Return the (x, y) coordinate for the center point of the cell that contains the specified text.  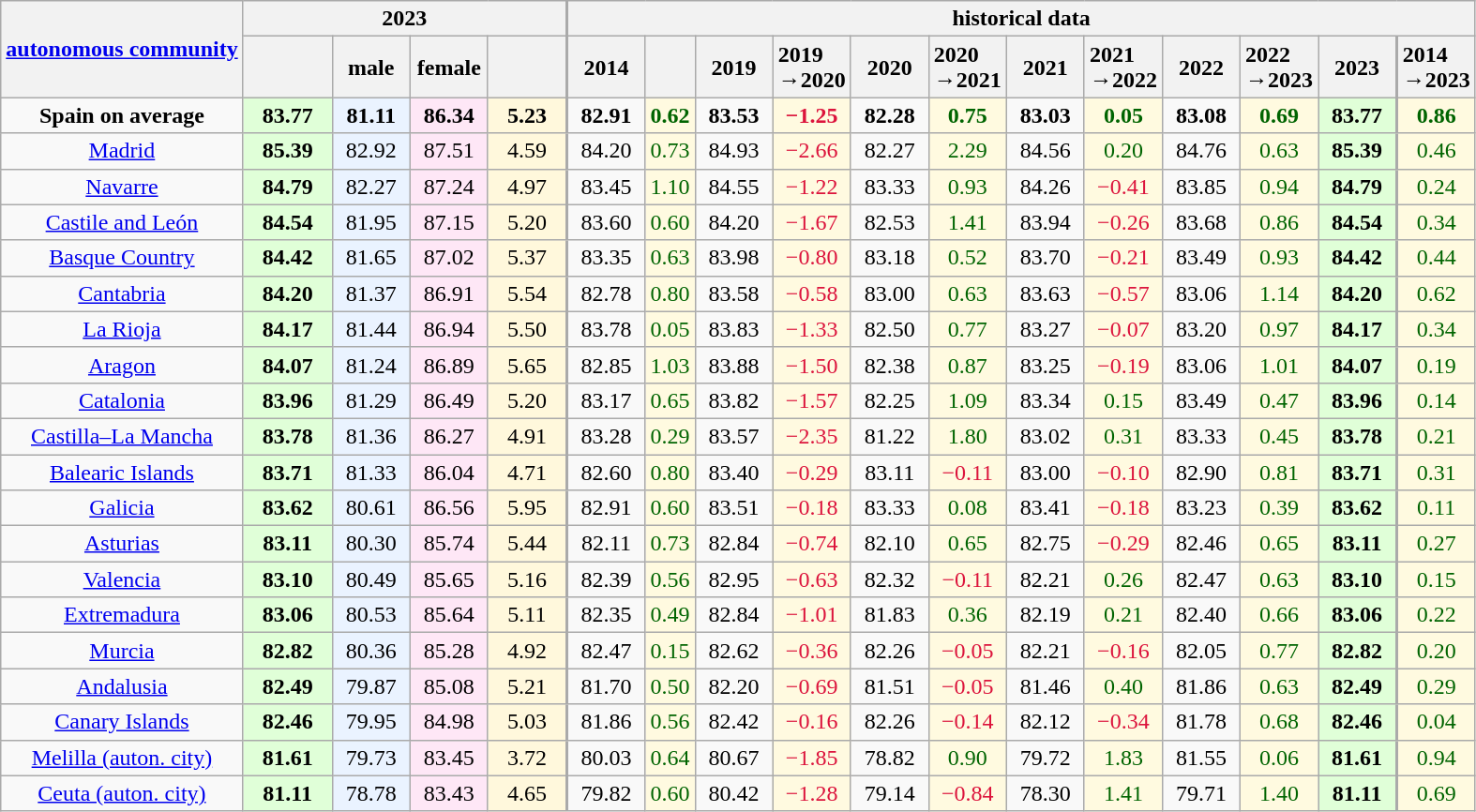
0.46 (1436, 151)
2022 (1200, 68)
0.36 (968, 615)
Aragon (122, 365)
Madrid (122, 151)
79.14 (889, 793)
81.44 (371, 329)
−0.84 (968, 793)
86.49 (448, 400)
Andalusia (122, 686)
86.89 (448, 365)
historical data (1020, 19)
2014→2023 (1436, 68)
0.22 (1436, 615)
83.25 (1045, 365)
−0.36 (812, 651)
80.49 (371, 579)
80.67 (733, 758)
Galicia (122, 508)
−0.19 (1123, 365)
Asturias (122, 544)
83.40 (733, 472)
85.74 (448, 544)
87.02 (448, 258)
0.04 (1436, 722)
−2.66 (812, 151)
81.83 (889, 615)
0.24 (1436, 187)
83.17 (606, 400)
83.34 (1045, 400)
2019→2020 (812, 68)
0.39 (1279, 508)
85.28 (448, 651)
0.19 (1436, 365)
0.26 (1123, 579)
83.43 (448, 793)
−1.50 (812, 365)
83.23 (1200, 508)
0.11 (1436, 508)
83.88 (733, 365)
84.93 (733, 151)
−0.41 (1123, 187)
82.19 (1045, 615)
83.41 (1045, 508)
86.04 (448, 472)
−1.85 (812, 758)
81.55 (1200, 758)
0.45 (1279, 436)
0.40 (1123, 686)
83.70 (1045, 258)
−0.80 (812, 258)
83.28 (606, 436)
Ceuta (auton. city) (122, 793)
82.11 (606, 544)
83.02 (1045, 436)
82.28 (889, 115)
0.68 (1279, 722)
0.66 (1279, 615)
83.51 (733, 508)
2021→2022 (1123, 68)
2020→2021 (968, 68)
2020 (889, 68)
87.15 (448, 222)
82.35 (606, 615)
−2.35 (812, 436)
85.08 (448, 686)
82.40 (1200, 615)
−1.33 (812, 329)
5.11 (527, 615)
5.95 (527, 508)
Spain on average (122, 115)
−0.63 (812, 579)
5.23 (527, 115)
82.25 (889, 400)
−0.58 (812, 293)
−0.34 (1123, 722)
83.58 (733, 293)
82.75 (1045, 544)
−1.25 (812, 115)
−1.28 (812, 793)
82.10 (889, 544)
autonomous community (122, 49)
83.57 (733, 436)
1.40 (1279, 793)
1.14 (1279, 293)
2.29 (968, 151)
−0.14 (968, 722)
82.90 (1200, 472)
0.87 (968, 365)
Canary Islands (122, 722)
79.71 (1200, 793)
male (371, 68)
78.30 (1045, 793)
0.27 (1436, 544)
3.72 (527, 758)
81.46 (1045, 686)
83.20 (1200, 329)
4.71 (527, 472)
81.65 (371, 258)
0.75 (968, 115)
81.70 (606, 686)
82.42 (733, 722)
4.92 (527, 651)
0.81 (1279, 472)
82.53 (889, 222)
Melilla (auton. city) (122, 758)
82.50 (889, 329)
81.78 (1200, 722)
0.49 (670, 615)
85.64 (448, 615)
82.12 (1045, 722)
83.60 (606, 222)
79.72 (1045, 758)
84.26 (1045, 187)
1.10 (670, 187)
86.34 (448, 115)
84.98 (448, 722)
Extremadura (122, 615)
1.80 (968, 436)
Cantabria (122, 293)
83.68 (1200, 222)
82.92 (371, 151)
78.82 (889, 758)
82.78 (606, 293)
0.64 (670, 758)
83.83 (733, 329)
82.20 (733, 686)
80.53 (371, 615)
2021 (1045, 68)
0.50 (670, 686)
86.91 (448, 293)
−0.10 (1123, 472)
0.06 (1279, 758)
80.30 (371, 544)
83.18 (889, 258)
−0.74 (812, 544)
−0.57 (1123, 293)
0.14 (1436, 400)
80.36 (371, 651)
84.55 (733, 187)
Murcia (122, 651)
83.98 (733, 258)
female (448, 68)
81.37 (371, 293)
80.61 (371, 508)
79.73 (371, 758)
−1.57 (812, 400)
−1.01 (812, 615)
86.27 (448, 436)
−1.22 (812, 187)
82.60 (606, 472)
85.65 (448, 579)
4.59 (527, 151)
1.83 (1123, 758)
79.82 (606, 793)
83.53 (733, 115)
1.03 (670, 365)
82.39 (606, 579)
5.50 (527, 329)
4.91 (527, 436)
82.62 (733, 651)
81.22 (889, 436)
Balearic Islands (122, 472)
Navarre (122, 187)
−1.67 (812, 222)
La Rioja (122, 329)
Basque Country (122, 258)
84.56 (1045, 151)
0.44 (1436, 258)
84.76 (1200, 151)
82.05 (1200, 651)
82.95 (733, 579)
79.95 (371, 722)
83.63 (1045, 293)
1.09 (968, 400)
Catalonia (122, 400)
83.27 (1045, 329)
0.47 (1279, 400)
86.56 (448, 508)
2019 (733, 68)
83.35 (606, 258)
Valencia (122, 579)
80.42 (733, 793)
83.85 (1200, 187)
81.51 (889, 686)
0.52 (968, 258)
5.16 (527, 579)
5.44 (527, 544)
83.08 (1200, 115)
81.24 (371, 365)
82.38 (889, 365)
−0.26 (1123, 222)
81.33 (371, 472)
5.21 (527, 686)
0.97 (1279, 329)
Castilla–La Mancha (122, 436)
−0.69 (812, 686)
81.95 (371, 222)
87.24 (448, 187)
83.94 (1045, 222)
2022→2023 (1279, 68)
82.85 (606, 365)
4.65 (527, 793)
79.87 (371, 686)
81.29 (371, 400)
0.90 (968, 758)
86.94 (448, 329)
87.51 (448, 151)
−0.21 (1123, 258)
80.03 (606, 758)
5.03 (527, 722)
5.54 (527, 293)
82.32 (889, 579)
5.37 (527, 258)
−0.07 (1123, 329)
4.97 (527, 187)
78.78 (371, 793)
1.01 (1279, 365)
81.36 (371, 436)
83.03 (1045, 115)
83.82 (733, 400)
Castile and León (122, 222)
0.08 (968, 508)
5.65 (527, 365)
2014 (606, 68)
